Find where the given text appears and provide that cell's center as [X, Y] coordinate. 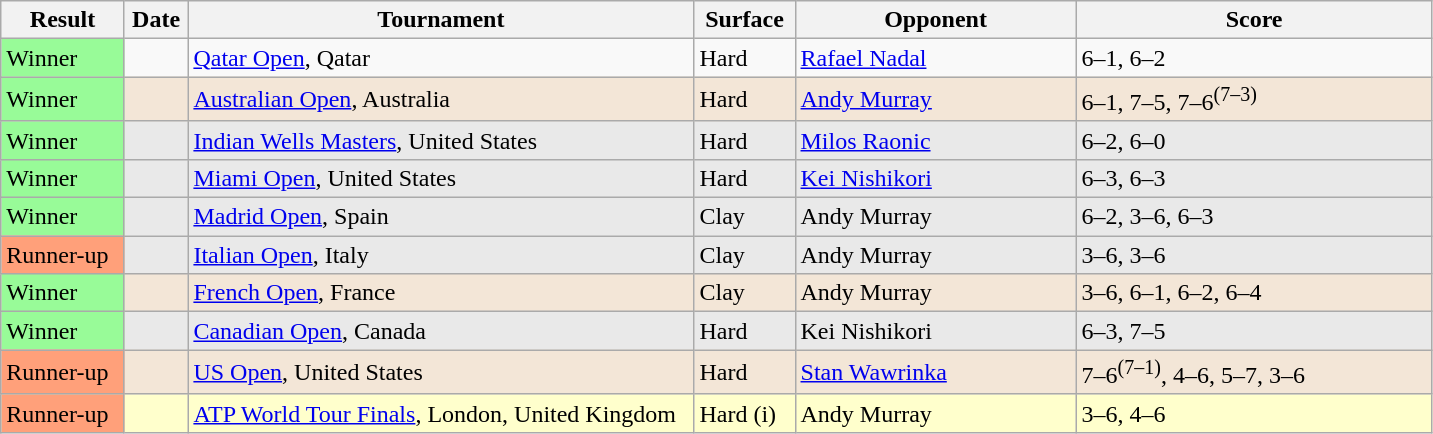
Tournament [441, 20]
6–1, 7–5, 7–6(7–3) [1254, 100]
3–6, 4–6 [1254, 413]
Score [1254, 20]
Rafael Nadal [936, 58]
Surface [744, 20]
ATP World Tour Finals, London, United Kingdom [441, 413]
6–1, 6–2 [1254, 58]
US Open, United States [441, 372]
French Open, France [441, 293]
6–3, 6–3 [1254, 178]
Stan Wawrinka [936, 372]
Miami Open, United States [441, 178]
Australian Open, Australia [441, 100]
Italian Open, Italy [441, 255]
Indian Wells Masters, United States [441, 140]
Milos Raonic [936, 140]
6–2, 3–6, 6–3 [1254, 217]
Hard (i) [744, 413]
3–6, 6–1, 6–2, 6–4 [1254, 293]
Result [63, 20]
Opponent [936, 20]
Date [156, 20]
Canadian Open, Canada [441, 331]
7–6(7–1), 4–6, 5–7, 3–6 [1254, 372]
3–6, 3–6 [1254, 255]
6–3, 7–5 [1254, 331]
Qatar Open, Qatar [441, 58]
Madrid Open, Spain [441, 217]
6–2, 6–0 [1254, 140]
